For the text-containing cell, return its midpoint in [x, y] coordinate format. 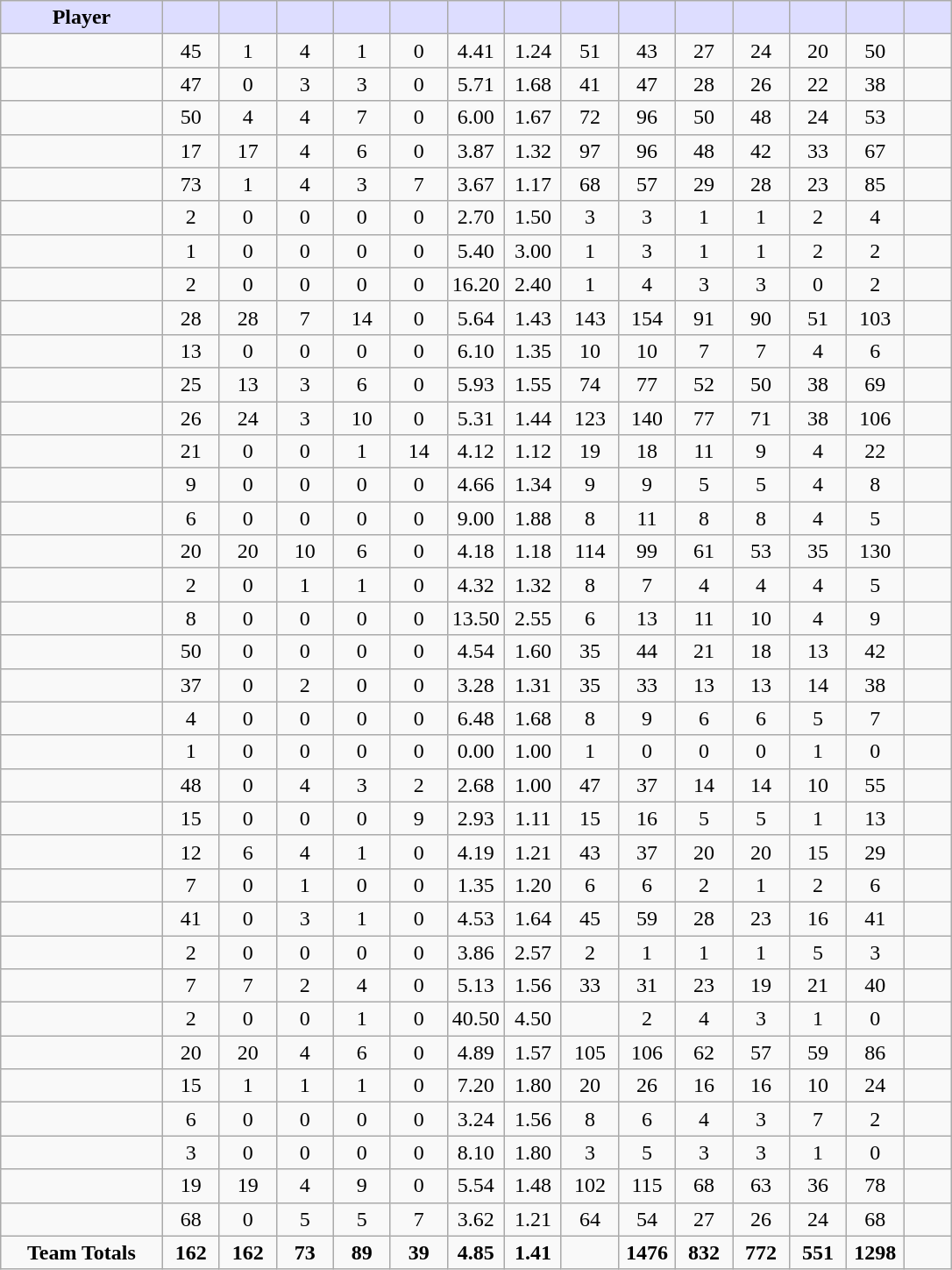
2.55 [533, 618]
1.24 [533, 51]
97 [589, 151]
9.00 [475, 518]
115 [647, 1186]
3.86 [475, 952]
3.62 [475, 1219]
39 [419, 1252]
8.10 [475, 1152]
2.68 [475, 785]
4.53 [475, 918]
143 [589, 317]
89 [361, 1252]
130 [875, 552]
102 [589, 1186]
52 [705, 384]
1.41 [533, 1252]
5.64 [475, 317]
0.00 [475, 752]
772 [761, 1252]
12 [191, 852]
1.43 [533, 317]
91 [705, 317]
4.54 [475, 652]
64 [589, 1219]
1.55 [533, 384]
40.50 [475, 1019]
3.24 [475, 1119]
5.31 [475, 418]
2.93 [475, 818]
5.40 [475, 251]
6.48 [475, 718]
69 [875, 384]
4.85 [475, 1252]
54 [647, 1219]
1.12 [533, 452]
4.12 [475, 452]
1298 [875, 1252]
7.20 [475, 1086]
5.93 [475, 384]
103 [875, 317]
1.31 [533, 685]
1.17 [533, 184]
5.71 [475, 84]
114 [589, 552]
1.64 [533, 918]
551 [819, 1252]
1.11 [533, 818]
4.19 [475, 852]
3.28 [475, 685]
3.67 [475, 184]
86 [875, 1052]
72 [589, 118]
3.00 [533, 251]
5.54 [475, 1186]
25 [191, 384]
123 [589, 418]
16.20 [475, 284]
832 [705, 1252]
1.48 [533, 1186]
78 [875, 1186]
74 [589, 384]
1.20 [533, 885]
1.34 [533, 485]
67 [875, 151]
61 [705, 552]
44 [647, 652]
Player [82, 18]
63 [761, 1186]
154 [647, 317]
5.13 [475, 986]
105 [589, 1052]
99 [647, 552]
4.89 [475, 1052]
2.70 [475, 218]
3.87 [475, 151]
4.50 [533, 1019]
6.10 [475, 351]
40 [875, 986]
85 [875, 184]
1476 [647, 1252]
90 [761, 317]
6.00 [475, 118]
4.66 [475, 485]
4.18 [475, 552]
2.40 [533, 284]
1.88 [533, 518]
71 [761, 418]
1.67 [533, 118]
4.32 [475, 585]
31 [647, 986]
4.41 [475, 51]
1.50 [533, 218]
140 [647, 418]
2.57 [533, 952]
36 [819, 1186]
1.57 [533, 1052]
13.50 [475, 618]
1.18 [533, 552]
1.44 [533, 418]
62 [705, 1052]
1.60 [533, 652]
Team Totals [82, 1252]
55 [875, 785]
